Output the (X, Y) coordinate of the center of the cell containing the given text.  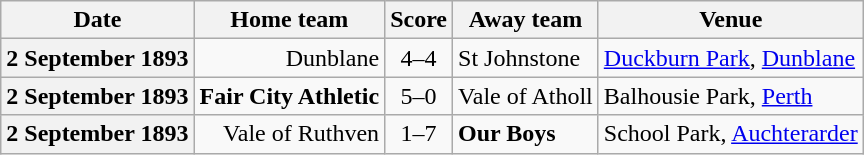
St Johnstone (526, 58)
5–0 (419, 96)
4–4 (419, 58)
Dunblane (290, 58)
Our Boys (526, 134)
School Park, Auchterarder (730, 134)
Score (419, 20)
1–7 (419, 134)
Vale of Atholl (526, 96)
Balhousie Park, Perth (730, 96)
Fair City Athletic (290, 96)
Duckburn Park, Dunblane (730, 58)
Home team (290, 20)
Vale of Ruthven (290, 134)
Away team (526, 20)
Date (98, 20)
Venue (730, 20)
